Return the (X, Y) coordinate for the center point of the cell that contains the specified text.  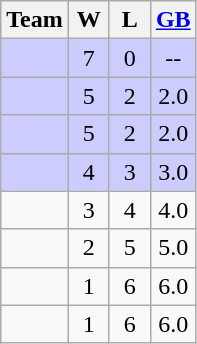
3.0 (173, 172)
7 (88, 58)
W (88, 20)
5.0 (173, 248)
Team (35, 20)
L (130, 20)
-- (173, 58)
0 (130, 58)
GB (173, 20)
4.0 (173, 210)
